Pinpoint the cell where the given text exists, returning its (X, Y) midpoint coordinate. 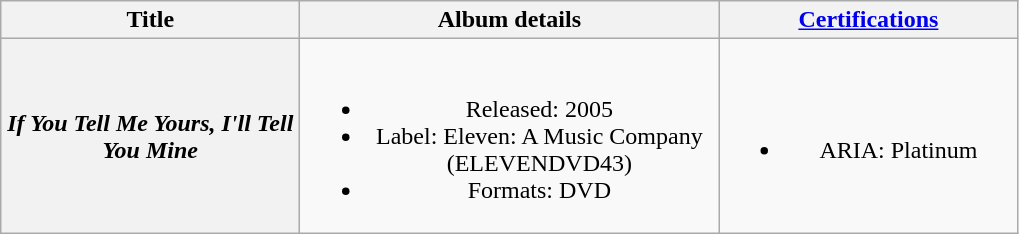
Released: 2005Label: Eleven: A Music Company (ELEVENDVD43)Formats: DVD (510, 136)
Certifications (868, 20)
Album details (510, 20)
If You Tell Me Yours, I'll Tell You Mine (150, 136)
ARIA: Platinum (868, 136)
Title (150, 20)
